Detect which cell encompasses the target text, then output its [x, y] center coordinate. 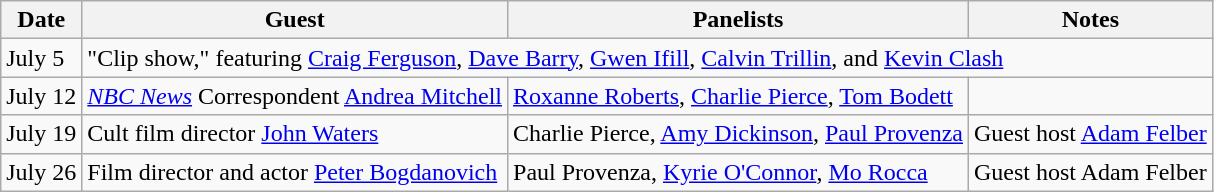
Film director and actor Peter Bogdanovich [295, 172]
Guest [295, 20]
Paul Provenza, Kyrie O'Connor, Mo Rocca [738, 172]
"Clip show," featuring Craig Ferguson, Dave Barry, Gwen Ifill, Calvin Trillin, and Kevin Clash [647, 58]
NBC News Correspondent Andrea Mitchell [295, 96]
Notes [1091, 20]
Charlie Pierce, Amy Dickinson, Paul Provenza [738, 134]
July 19 [42, 134]
Cult film director John Waters [295, 134]
July 12 [42, 96]
July 26 [42, 172]
Roxanne Roberts, Charlie Pierce, Tom Bodett [738, 96]
July 5 [42, 58]
Panelists [738, 20]
Date [42, 20]
